Locate the cell with the specified text and output its [X, Y] center coordinate. 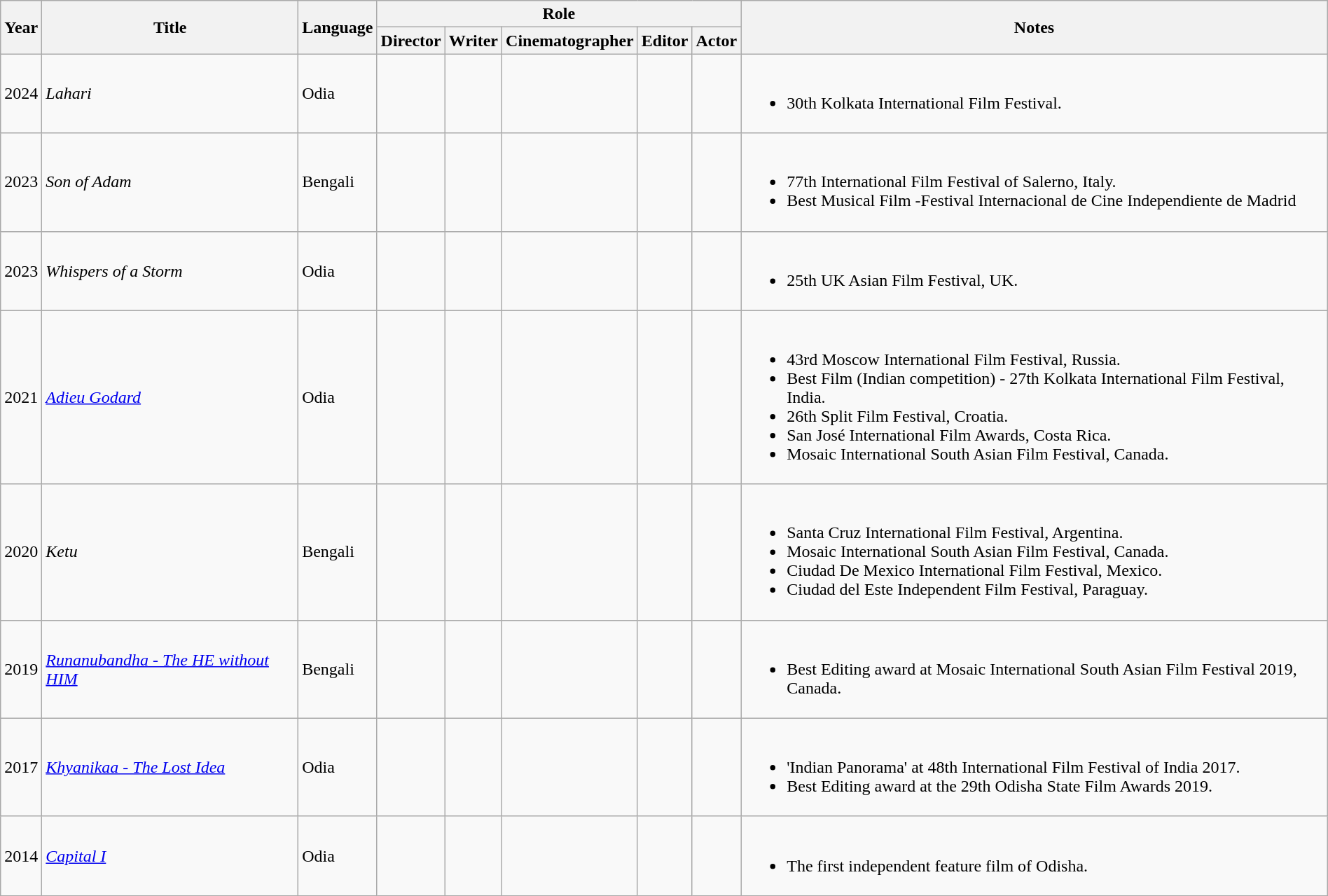
Ketu [170, 552]
Khyanikaa - The Lost Idea [170, 767]
Language [338, 27]
Title [170, 27]
Whispers of a Storm [170, 270]
The first independent feature film of Odisha. [1035, 856]
77th International Film Festival of Salerno, Italy.Best Musical Film -Festival Internacional de Cine Independiente de Madrid [1035, 182]
Runanubandha - The HE without HIM [170, 669]
Role [559, 14]
Notes [1035, 27]
Son of Adam [170, 182]
Best Editing award at Mosaic International South Asian Film Festival 2019, Canada. [1035, 669]
Lahari [170, 94]
2019 [21, 669]
Actor [717, 41]
Cinematographer [570, 41]
Writer [473, 41]
Editor [665, 41]
2017 [21, 767]
2024 [21, 94]
2020 [21, 552]
Capital I [170, 856]
Adieu Godard [170, 397]
2014 [21, 856]
Year [21, 27]
Director [410, 41]
2021 [21, 397]
25th UK Asian Film Festival, UK. [1035, 270]
'Indian Panorama' at 48th International Film Festival of India 2017.Best Editing award at the 29th Odisha State Film Awards 2019. [1035, 767]
30th Kolkata International Film Festival. [1035, 94]
